Capture the cell that displays the provided text and extract its [X, Y] central coordinate. 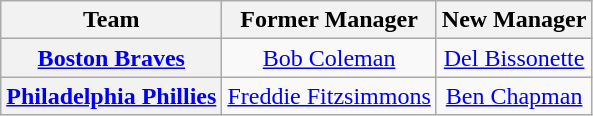
New Manager [514, 20]
Freddie Fitzsimmons [329, 96]
Bob Coleman [329, 58]
Boston Braves [112, 58]
Ben Chapman [514, 96]
Former Manager [329, 20]
Philadelphia Phillies [112, 96]
Team [112, 20]
Del Bissonette [514, 58]
